Capture the cell that displays the provided text and extract its (x, y) central coordinate. 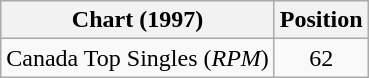
Position (321, 20)
Canada Top Singles (RPM) (138, 58)
62 (321, 58)
Chart (1997) (138, 20)
